Determine the (X, Y) coordinate at the center of the cell enclosing the given text.  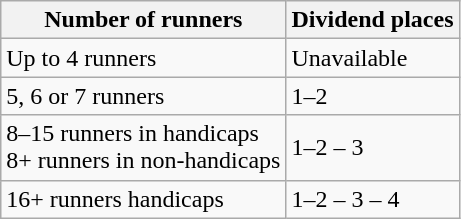
1–2 – 3 (372, 148)
Up to 4 runners (144, 58)
Unavailable (372, 58)
1–2 (372, 96)
16+ runners handicaps (144, 199)
1–2 – 3 – 4 (372, 199)
Dividend places (372, 20)
Number of runners (144, 20)
5, 6 or 7 runners (144, 96)
8–15 runners in handicaps8+ runners in non-handicaps (144, 148)
